Output the [x, y] coordinate of the center of the cell containing the given text.  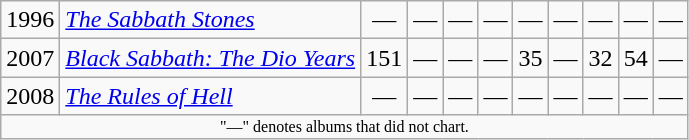
35 [530, 58]
32 [600, 58]
2008 [30, 96]
151 [384, 58]
The Sabbath Stones [210, 20]
1996 [30, 20]
2007 [30, 58]
The Rules of Hell [210, 96]
54 [636, 58]
Black Sabbath: The Dio Years [210, 58]
"—" denotes albums that did not chart. [344, 127]
